Extract the [x, y] coordinate from the center of the cell holding the provided text.  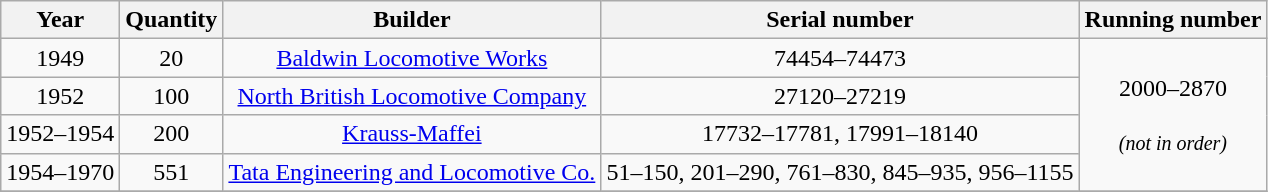
20 [172, 58]
Quantity [172, 20]
100 [172, 96]
1952 [60, 96]
Running number [1173, 20]
17732–17781, 17991–18140 [840, 134]
551 [172, 172]
Baldwin Locomotive Works [412, 58]
1949 [60, 58]
Builder [412, 20]
Krauss-Maffei [412, 134]
Serial number [840, 20]
1954–1970 [60, 172]
74454–74473 [840, 58]
200 [172, 134]
North British Locomotive Company [412, 96]
51–150, 201–290, 761–830, 845–935, 956–1155 [840, 172]
2000–2870 (not in order) [1173, 115]
27120–27219 [840, 96]
1952–1954 [60, 134]
Tata Engineering and Locomotive Co. [412, 172]
Year [60, 20]
